From the cell containing the given text, extract its center point as (x, y) coordinate. 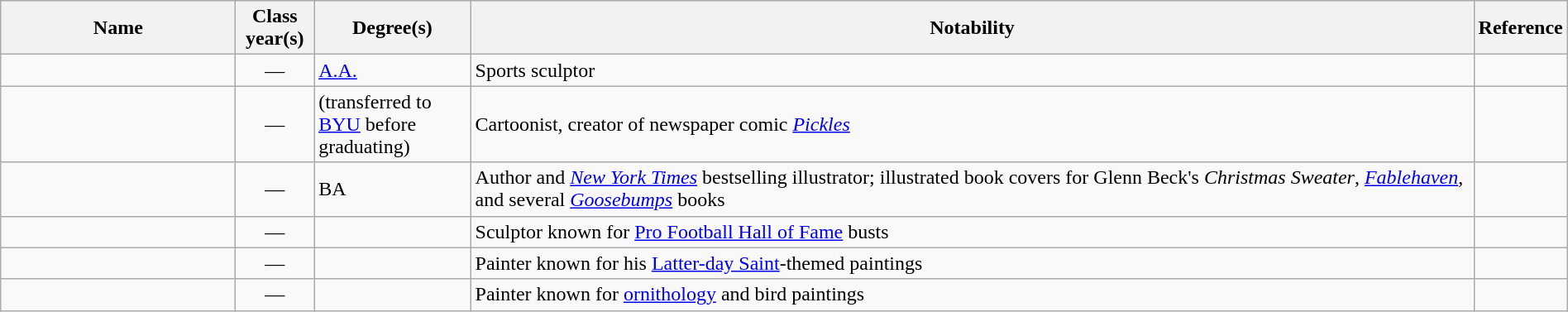
Class year(s) (275, 28)
Painter known for his Latter-day Saint-themed paintings (973, 263)
A.A. (392, 70)
Sports sculptor (973, 70)
Reference (1520, 28)
(transferred to BYU before graduating) (392, 124)
Notability (973, 28)
BA (392, 189)
Sculptor known for Pro Football Hall of Fame busts (973, 232)
Degree(s) (392, 28)
Painter known for ornithology and bird paintings (973, 295)
Name (118, 28)
Cartoonist, creator of newspaper comic Pickles (973, 124)
